Locate the cell with the specified text and output its [x, y] center coordinate. 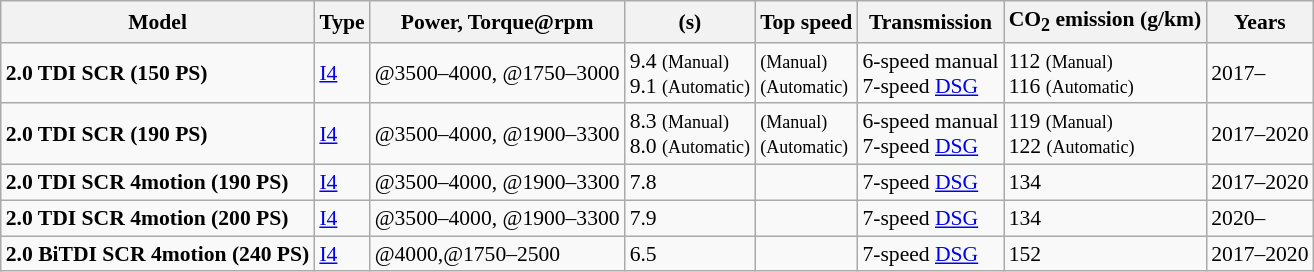
Model [158, 22]
7.8 [690, 183]
Years [1260, 22]
2.0 TDI SCR 4motion (190 PS) [158, 183]
2020– [1260, 218]
2.0 TDI SCR 4motion (200 PS) [158, 218]
119 (Manual)122 (Automatic) [1106, 134]
2017– [1260, 74]
112 (Manual)116 (Automatic) [1106, 74]
9.4 (Manual)9.1 (Automatic) [690, 74]
Type [342, 22]
152 [1106, 254]
CO2 emission (g/km) [1106, 22]
Top speed [806, 22]
6.5 [690, 254]
Transmission [930, 22]
Power, Torque@rpm [498, 22]
2.0 TDI SCR (150 PS) [158, 74]
2.0 TDI SCR (190 PS) [158, 134]
2.0 BiTDI SCR 4motion (240 PS) [158, 254]
(s) [690, 22]
@4000,@1750–2500 [498, 254]
8.3 (Manual)8.0 (Automatic) [690, 134]
7.9 [690, 218]
@3500–4000, @1750–3000 [498, 74]
